Locate the cell with the specified text and output its (x, y) center coordinate. 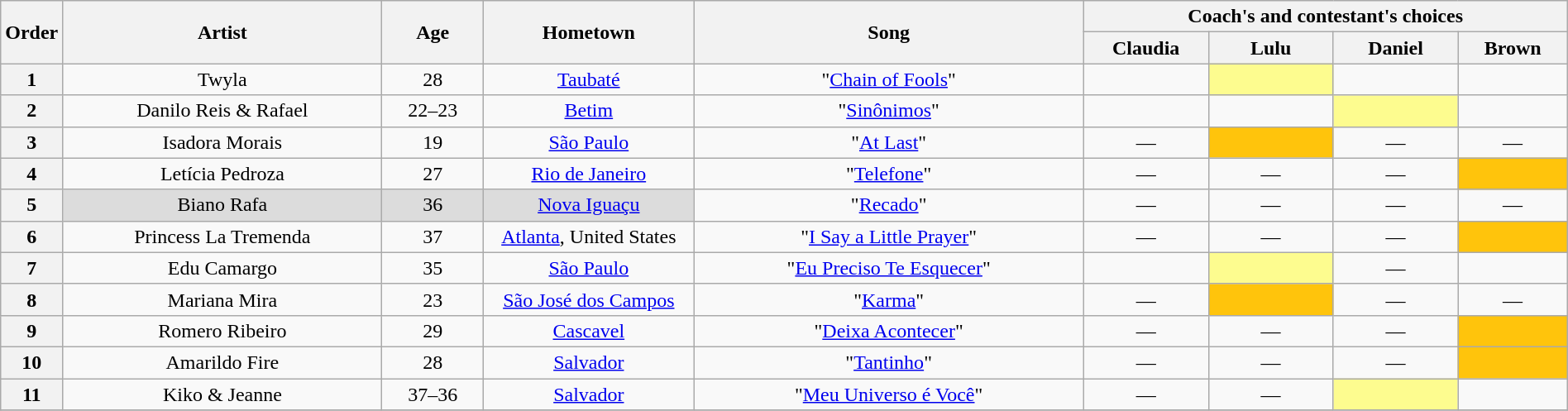
Kiko & Jeanne (222, 394)
Hometown (589, 32)
Rio de Janeiro (589, 174)
Daniel (1396, 48)
Cascavel (589, 331)
Nova Iguaçu (589, 205)
Edu Camargo (222, 268)
Artist (222, 32)
Romero Ribeiro (222, 331)
27 (433, 174)
29 (433, 331)
Mariana Mira (222, 299)
Age (433, 32)
19 (433, 142)
6 (31, 237)
4 (31, 174)
Song (888, 32)
"Deixa Acontecer" (888, 331)
"Eu Preciso Te Esquecer" (888, 268)
11 (31, 394)
8 (31, 299)
"Karma" (888, 299)
Claudia (1146, 48)
"At Last" (888, 142)
10 (31, 362)
"I Say a Little Prayer" (888, 237)
Princess La Tremenda (222, 237)
36 (433, 205)
9 (31, 331)
Lulu (1270, 48)
"Telefone" (888, 174)
37 (433, 237)
Order (31, 32)
"Chain of Fools" (888, 79)
23 (433, 299)
Amarildo Fire (222, 362)
Taubaté (589, 79)
37–36 (433, 394)
35 (433, 268)
São José dos Campos (589, 299)
Brown (1513, 48)
Danilo Reis & Rafael (222, 111)
Twyla (222, 79)
"Meu Universo é Você" (888, 394)
22–23 (433, 111)
Biano Rafa (222, 205)
1 (31, 79)
Atlanta, United States (589, 237)
Letícia Pedroza (222, 174)
5 (31, 205)
2 (31, 111)
Isadora Morais (222, 142)
Betim (589, 111)
"Sinônimos" (888, 111)
"Recado" (888, 205)
Coach's and contestant's choices (1325, 17)
7 (31, 268)
3 (31, 142)
"Tantinho" (888, 362)
